Scan for the cell matching the given text and deliver its [X, Y] coordinate at center. 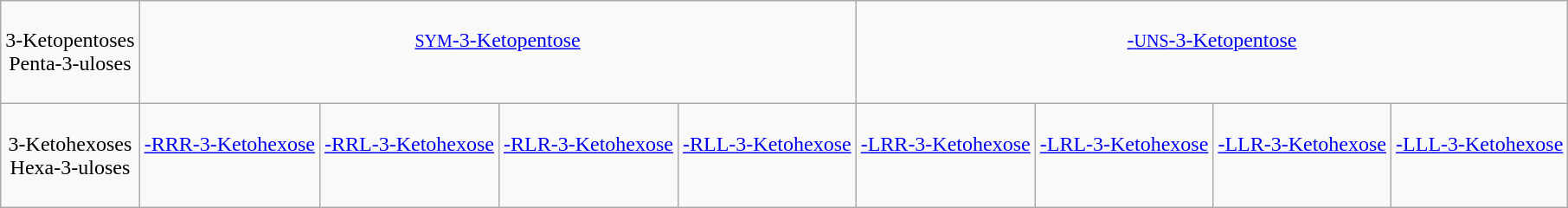
-RRR-3-Ketohexose [229, 156]
-RRL-3-Ketohexose [408, 156]
-UNS-3-Ketopentose [1211, 52]
3-KetopentosesPenta-3-uloses [70, 52]
-LLR-3-Ketohexose [1302, 156]
-LRR-3-Ketohexose [945, 156]
-RLL-3-Ketohexose [768, 156]
-RLR-3-Ketohexose [588, 156]
3-KetohexosesHexa-3-uloses [70, 156]
-LLL-3-Ketohexose [1480, 156]
-LRL-3-Ketohexose [1124, 156]
SYM-3-Ketopentose [498, 52]
